Return (x, y) of the center of cell containing provided text 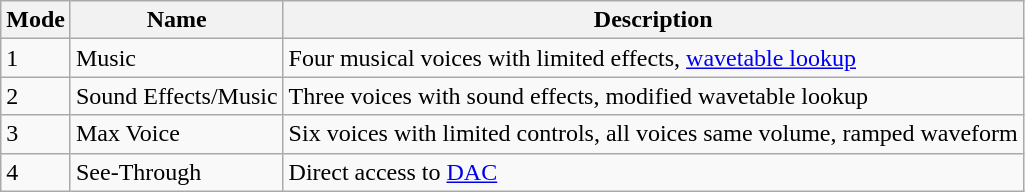
Sound Effects/Music (176, 96)
3 (36, 134)
Music (176, 58)
Three voices with sound effects, modified wavetable lookup (653, 96)
Description (653, 20)
Mode (36, 20)
2 (36, 96)
4 (36, 172)
Name (176, 20)
1 (36, 58)
Four musical voices with limited effects, wavetable lookup (653, 58)
Max Voice (176, 134)
Direct access to DAC (653, 172)
Six voices with limited controls, all voices same volume, ramped waveform (653, 134)
See-Through (176, 172)
